Locate the cell with the specified text and output its [x, y] center coordinate. 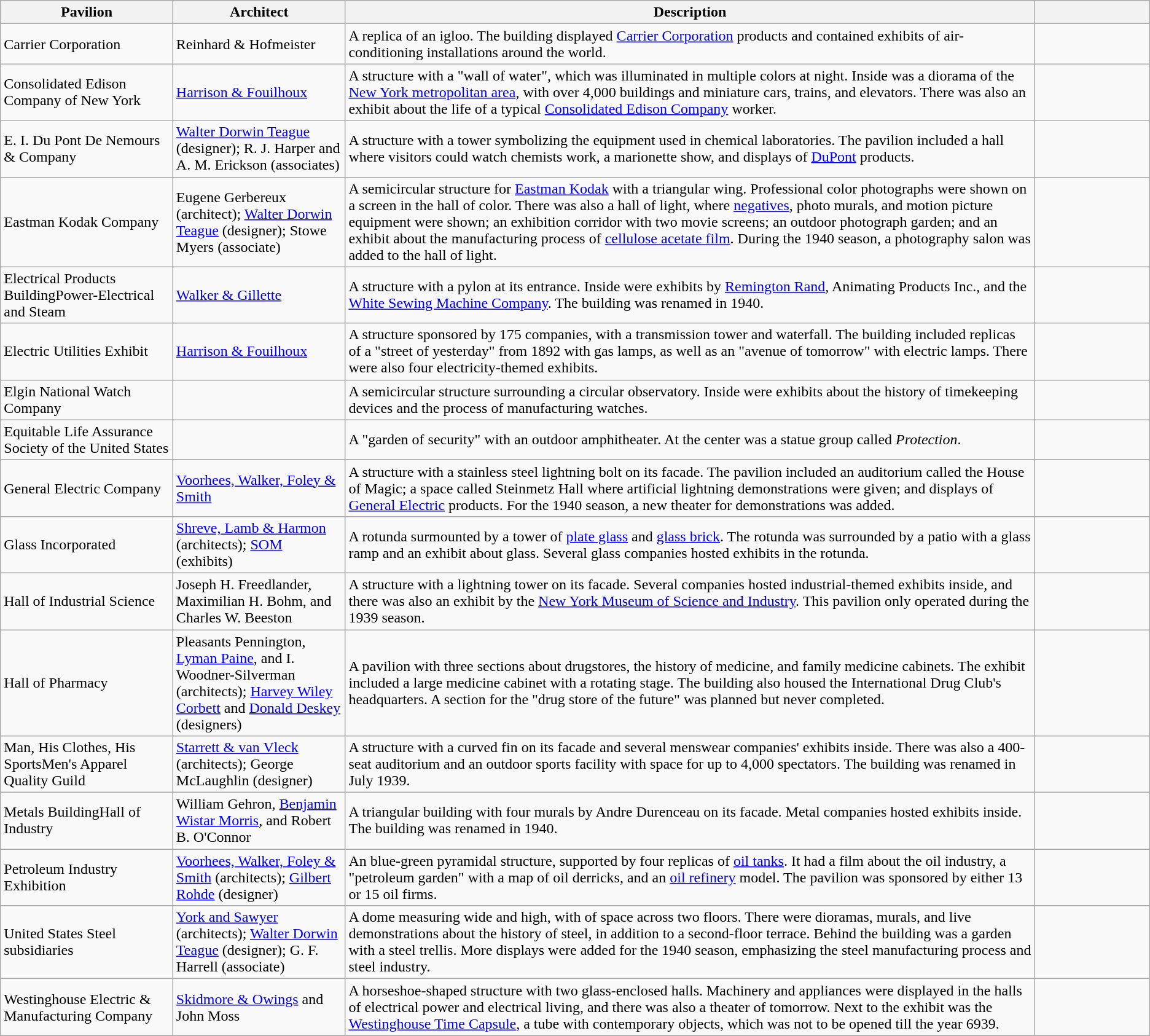
Hall of Pharmacy [87, 682]
Elgin National Watch Company [87, 399]
A replica of an igloo. The building displayed Carrier Corporation products and contained exhibits of air-conditioning installations around the world. [690, 44]
Description [690, 12]
Architect [259, 12]
General Electric Company [87, 488]
Voorhees, Walker, Foley & Smith [259, 488]
Pleasants Pennington, Lyman Paine, and I. Woodner-Silverman (architects); Harvey Wiley Corbett and Donald Deskey (designers) [259, 682]
Skidmore & Owings and John Moss [259, 1007]
Electric Utilities Exhibit [87, 351]
United States Steel subsidiaries [87, 943]
Glass Incorporated [87, 544]
Walker & Gillette [259, 295]
Petroleum Industry Exhibition [87, 877]
Eastman Kodak Company [87, 222]
Hall of Industrial Science [87, 601]
A "garden of security" with an outdoor amphitheater. At the center was a statue group called Protection. [690, 440]
Consolidated Edison Company of New York [87, 92]
Joseph H. Freedlander, Maximilian H. Bohm, and Charles W. Beeston [259, 601]
Westinghouse Electric & Manufacturing Company [87, 1007]
Voorhees, Walker, Foley & Smith (architects); Gilbert Rohde (designer) [259, 877]
Carrier Corporation [87, 44]
Eugene Gerbereux (architect); Walter Dorwin Teague (designer); Stowe Myers (associate) [259, 222]
Man, His Clothes, His SportsMen's Apparel Quality Guild [87, 764]
Electrical Products BuildingPower-Electrical and Steam [87, 295]
E. I. Du Pont De Nemours & Company [87, 149]
Starrett & van Vleck (architects); George McLaughlin (designer) [259, 764]
Pavilion [87, 12]
A triangular building with four murals by Andre Durenceau on its facade. Metal companies hosted exhibits inside. The building was renamed in 1940. [690, 821]
William Gehron, Benjamin Wistar Morris, and Robert B. O'Connor [259, 821]
Equitable Life Assurance Society of the United States [87, 440]
Shreve, Lamb & Harmon (architects); SOM (exhibits) [259, 544]
Walter Dorwin Teague (designer); R. J. Harper and A. M. Erickson (associates) [259, 149]
Metals BuildingHall of Industry [87, 821]
York and Sawyer (architects); Walter Dorwin Teague (designer); G. F. Harrell (associate) [259, 943]
Reinhard & Hofmeister [259, 44]
